Detect which cell encompasses the target text, then output its (X, Y) center coordinate. 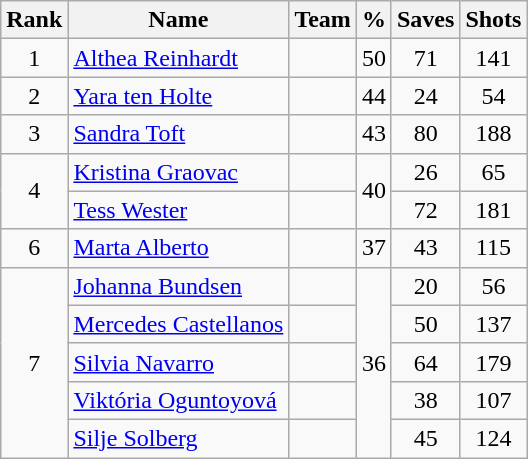
115 (494, 248)
181 (494, 210)
24 (425, 96)
Mercedes Castellanos (178, 324)
56 (494, 286)
40 (374, 191)
37 (374, 248)
188 (494, 134)
Saves (425, 20)
6 (34, 248)
7 (34, 362)
4 (34, 191)
Name (178, 20)
179 (494, 362)
38 (425, 400)
Sandra Toft (178, 134)
64 (425, 362)
Tess Wester (178, 210)
Johanna Bundsen (178, 286)
Rank (34, 20)
Silvia Navarro (178, 362)
Kristina Graovac (178, 172)
Marta Alberto (178, 248)
2 (34, 96)
71 (425, 58)
20 (425, 286)
80 (425, 134)
Silje Solberg (178, 438)
% (374, 20)
137 (494, 324)
141 (494, 58)
54 (494, 96)
45 (425, 438)
Viktória Oguntoyová (178, 400)
3 (34, 134)
124 (494, 438)
107 (494, 400)
72 (425, 210)
44 (374, 96)
1 (34, 58)
Team (323, 20)
26 (425, 172)
Althea Reinhardt (178, 58)
65 (494, 172)
Yara ten Holte (178, 96)
Shots (494, 20)
36 (374, 362)
